Locate the cell with the specified text and output its (x, y) center coordinate. 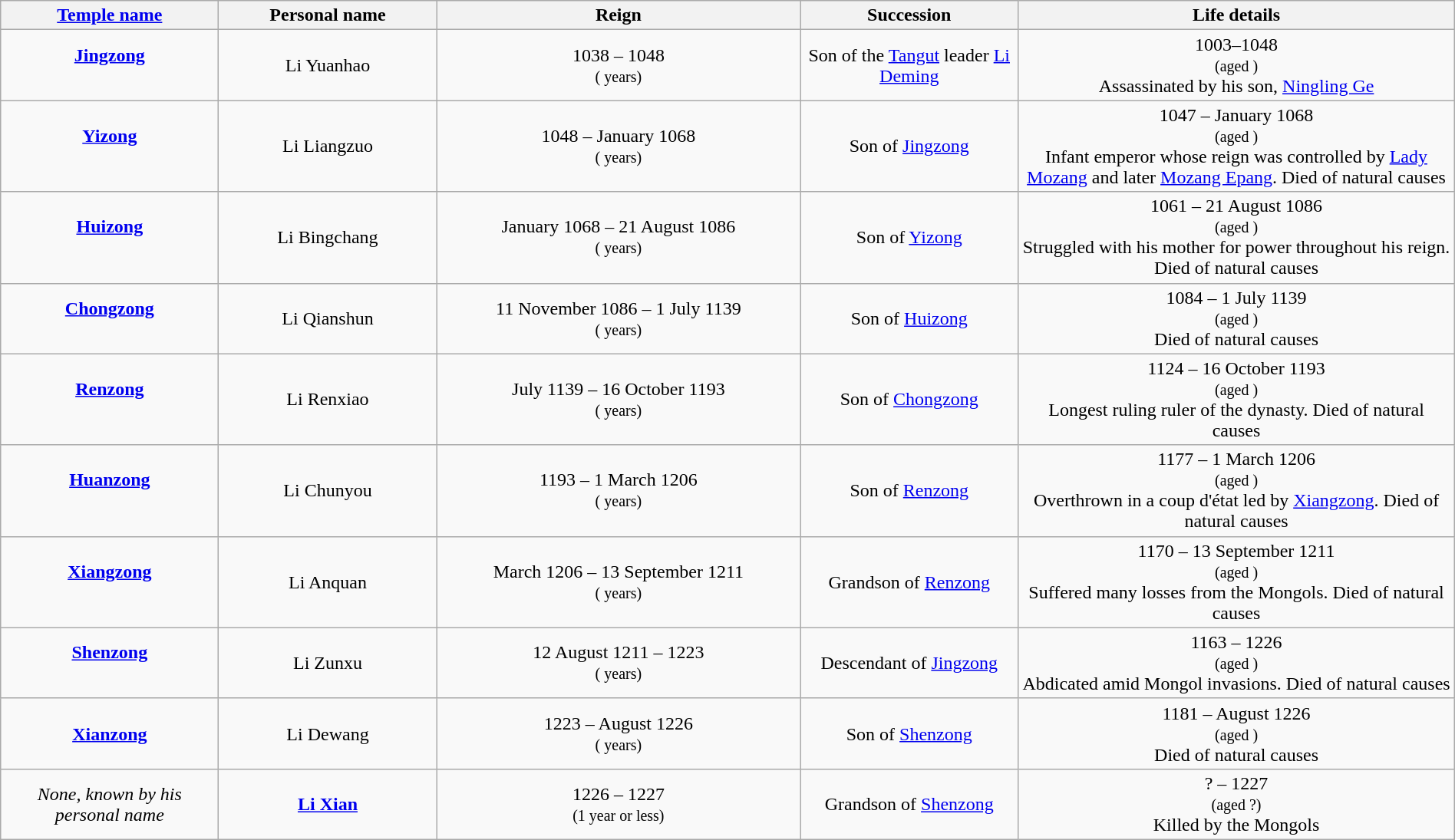
January 1068 – 21 August 1086( years) (619, 238)
Succession (909, 15)
None, known by his personal name (110, 804)
1170 – 13 September 1211(aged )Suffered many losses from the Mongols. Died of natural causes (1236, 581)
Renzong (110, 399)
1223 – August 1226( years) (619, 733)
Chongzong (110, 318)
? – 1227(aged ?)Killed by the Mongols (1236, 804)
Li Bingchang (328, 238)
Li Qianshun (328, 318)
Son of Chongzong (909, 399)
Son of Yizong (909, 238)
1061 – 21 August 1086(aged )Struggled with his mother for power throughout his reign. Died of natural causes (1236, 238)
Son of the Tangut leader Li Deming (909, 65)
1163 – 1226(aged )Abdicated amid Mongol invasions. Died of natural causes (1236, 663)
1226 – 1227(1 year or less) (619, 804)
Grandson of Shenzong (909, 804)
Personal name (328, 15)
12 August 1211 – 1223( years) (619, 663)
Yizong (110, 146)
Jingzong (110, 65)
11 November 1086 – 1 July 1139( years) (619, 318)
Li Chunyou (328, 491)
Li Xian (328, 804)
1003–1048(aged )Assassinated by his son, Ningling Ge (1236, 65)
1181 – August 1226(aged )Died of natural causes (1236, 733)
Grandson of Renzong (909, 581)
1193 – 1 March 1206( years) (619, 491)
Li Liangzuo (328, 146)
Li Renxiao (328, 399)
Son of Shenzong (909, 733)
Life details (1236, 15)
Son of Huizong (909, 318)
1177 – 1 March 1206(aged )Overthrown in a coup d'état led by Xiangzong. Died of natural causes (1236, 491)
Reign (619, 15)
Li Dewang (328, 733)
Li Zunxu (328, 663)
March 1206 – 13 September 1211( years) (619, 581)
Son of Jingzong (909, 146)
1038 – 1048( years) (619, 65)
Descendant of Jingzong (909, 663)
1084 – 1 July 1139(aged )Died of natural causes (1236, 318)
Shenzong (110, 663)
Huanzong (110, 491)
Temple name (110, 15)
Son of Renzong (909, 491)
1047 – January 1068(aged )Infant emperor whose reign was controlled by Lady Mozang and later Mozang Epang. Died of natural causes (1236, 146)
1048 – January 1068( years) (619, 146)
Huizong (110, 238)
Xiangzong (110, 581)
1124 – 16 October 1193(aged )Longest ruling ruler of the dynasty. Died of natural causes (1236, 399)
July 1139 – 16 October 1193( years) (619, 399)
Li Anquan (328, 581)
Li Yuanhao (328, 65)
Xianzong (110, 733)
